Identify which cell holds the provided text, then report its [X, Y] central coordinate. 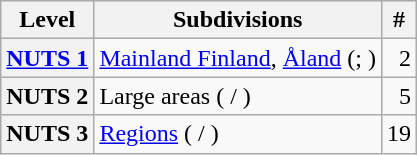
Level [48, 20]
2 [400, 58]
Large areas ( / ) [238, 96]
# [400, 20]
Mainland Finland, Åland (; ) [238, 58]
Regions ( / ) [238, 134]
NUTS 2 [48, 96]
NUTS 3 [48, 134]
Subdivisions [238, 20]
19 [400, 134]
NUTS 1 [48, 58]
5 [400, 96]
